Locate the cell with the specified text and output its [x, y] center coordinate. 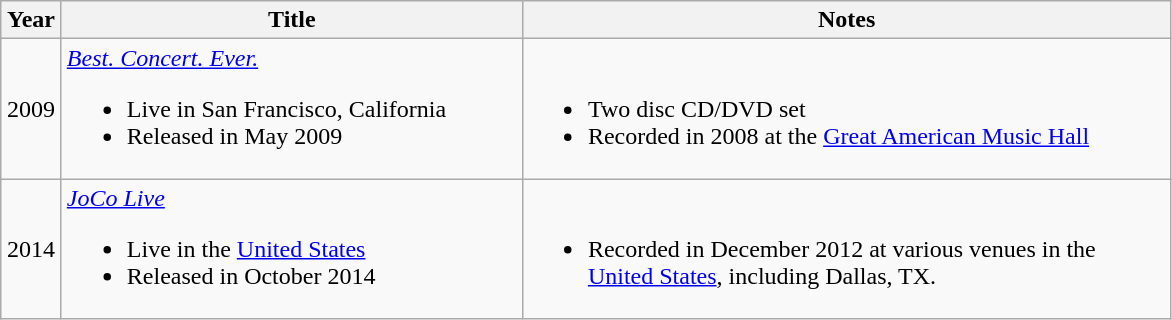
Best. Concert. Ever.Live in San Francisco, CaliforniaReleased in May 2009 [292, 109]
JoCo LiveLive in the United StatesReleased in October 2014 [292, 249]
Recorded in December 2012 at various venues in the United States, including Dallas, TX. [846, 249]
Title [292, 20]
2009 [32, 109]
Year [32, 20]
2014 [32, 249]
Notes [846, 20]
Two disc CD/DVD setRecorded in 2008 at the Great American Music Hall [846, 109]
